Return [X, Y] of the center of cell containing provided text 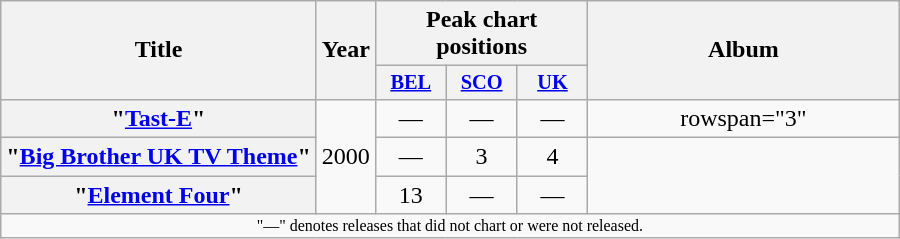
SCO [482, 83]
"Element Four" [159, 195]
2000 [346, 156]
4 [552, 157]
"Big Brother UK TV Theme" [159, 157]
UK [552, 83]
Peak chart positions [482, 34]
rowspan="3" [744, 118]
"Tast-E" [159, 118]
BEL [410, 83]
Year [346, 50]
13 [410, 195]
Title [159, 50]
"—" denotes releases that did not chart or were not released. [450, 226]
Album [744, 50]
3 [482, 157]
